Provide the (X, Y) coordinate of the cell's center where the given text is located.  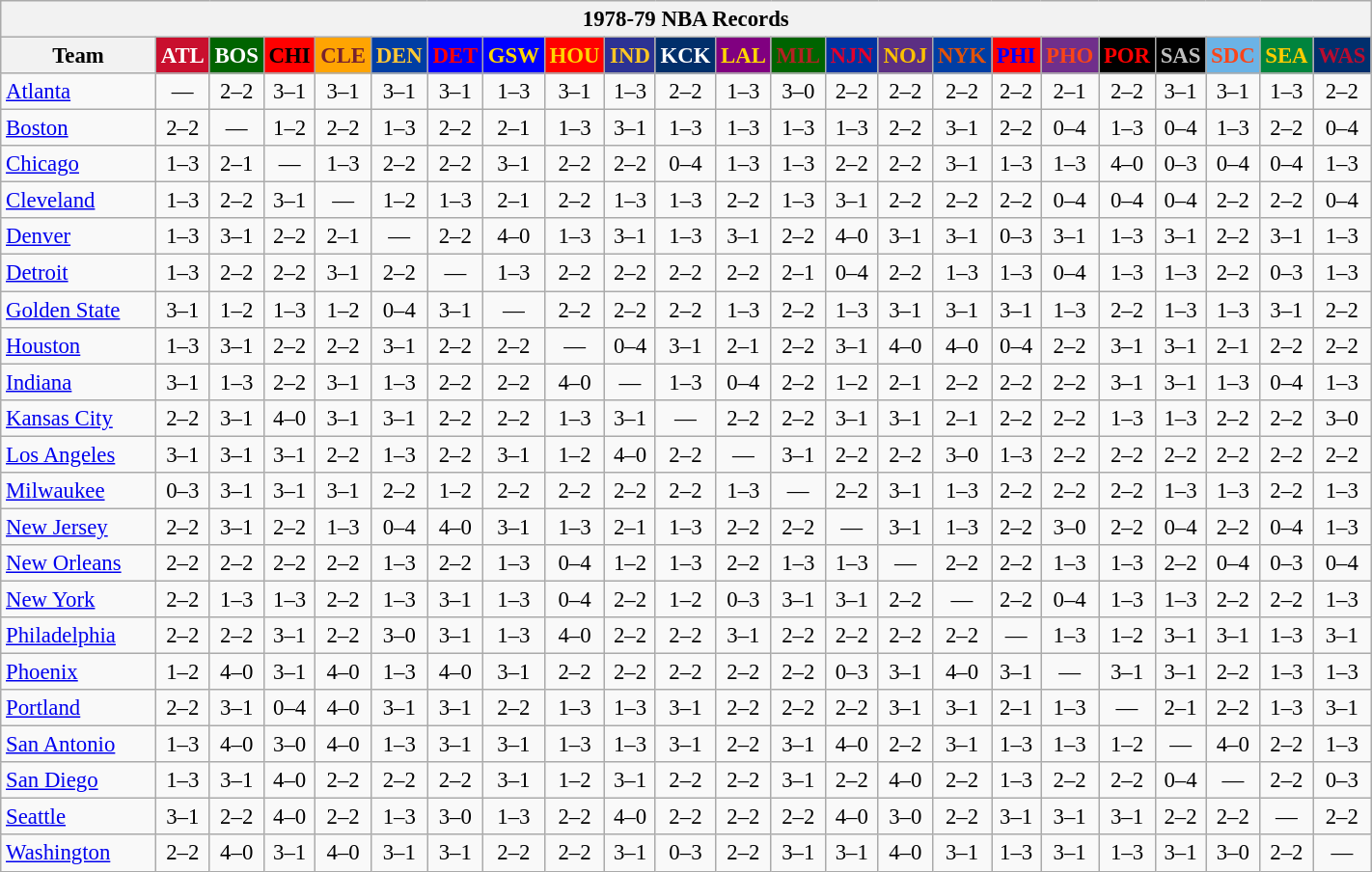
Chicago (79, 164)
CHI (289, 56)
SDC (1233, 56)
IND (630, 56)
Los Angeles (79, 454)
1978-79 NBA Records (686, 19)
POR (1127, 56)
Atlanta (79, 92)
Milwaukee (79, 491)
GSW (514, 56)
Seattle (79, 817)
Philadelphia (79, 636)
CLE (343, 56)
Phoenix (79, 672)
SEA (1287, 56)
NOJ (905, 56)
SAS (1180, 56)
New York (79, 599)
Kansas City (79, 418)
Portland (79, 708)
San Antonio (79, 745)
Team (79, 56)
Washington (79, 854)
PHI (1017, 56)
KCK (685, 56)
LAL (743, 56)
NJN (851, 56)
ATL (182, 56)
Cleveland (79, 201)
BOS (236, 56)
Boston (79, 128)
MIL (798, 56)
HOU (575, 56)
New Jersey (79, 527)
DEN (399, 56)
Detroit (79, 273)
PHO (1070, 56)
Golden State (79, 310)
Indiana (79, 382)
NYK (961, 56)
San Diego (79, 780)
DET (455, 56)
Houston (79, 345)
WAS (1342, 56)
Denver (79, 236)
New Orleans (79, 563)
